Scan for the cell matching the given text and deliver its (X, Y) coordinate at center. 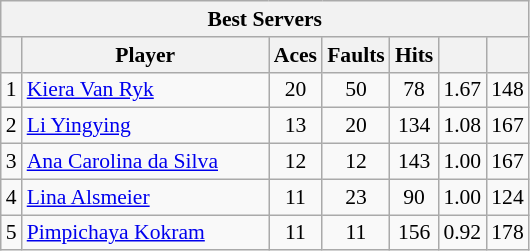
156 (414, 233)
Player (146, 55)
Aces (296, 55)
178 (508, 233)
1 (12, 90)
134 (414, 126)
90 (414, 197)
50 (356, 90)
5 (12, 233)
4 (12, 197)
Faults (356, 55)
1.67 (462, 90)
Ana Carolina da Silva (146, 162)
23 (356, 197)
124 (508, 197)
Best Servers (265, 19)
3 (12, 162)
Pimpichaya Kokram (146, 233)
2 (12, 126)
Hits (414, 55)
Kiera Van Ryk (146, 90)
0.92 (462, 233)
13 (296, 126)
Lina Alsmeier (146, 197)
Li Yingying (146, 126)
78 (414, 90)
1.08 (462, 126)
143 (414, 162)
148 (508, 90)
